Pinpoint the cell where the given text exists, returning its [X, Y] midpoint coordinate. 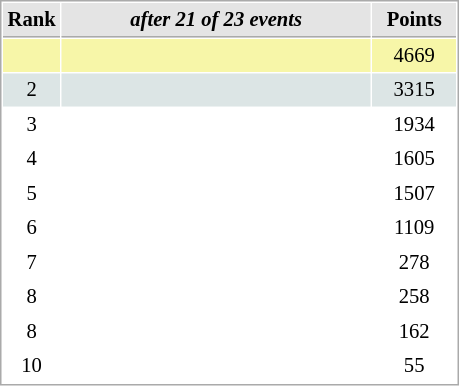
1605 [414, 158]
10 [32, 366]
2 [32, 90]
1507 [414, 194]
258 [414, 296]
1109 [414, 228]
after 21 of 23 events [216, 20]
5 [32, 194]
55 [414, 366]
4669 [414, 56]
1934 [414, 124]
3315 [414, 90]
278 [414, 262]
7 [32, 262]
4 [32, 158]
3 [32, 124]
Points [414, 20]
Rank [32, 20]
162 [414, 332]
6 [32, 228]
